Return (X, Y) of the center of cell containing provided text 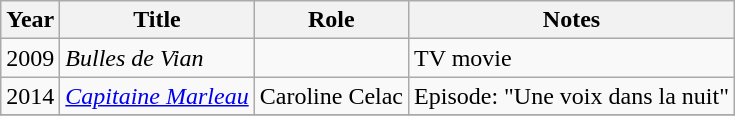
2014 (30, 96)
Caroline Celac (331, 96)
Title (157, 20)
Year (30, 20)
Role (331, 20)
Capitaine Marleau (157, 96)
Episode: "Une voix dans la nuit" (572, 96)
2009 (30, 58)
Notes (572, 20)
Bulles de Vian (157, 58)
TV movie (572, 58)
